Return the (X, Y) coordinate for the center point of the cell that contains the specified text.  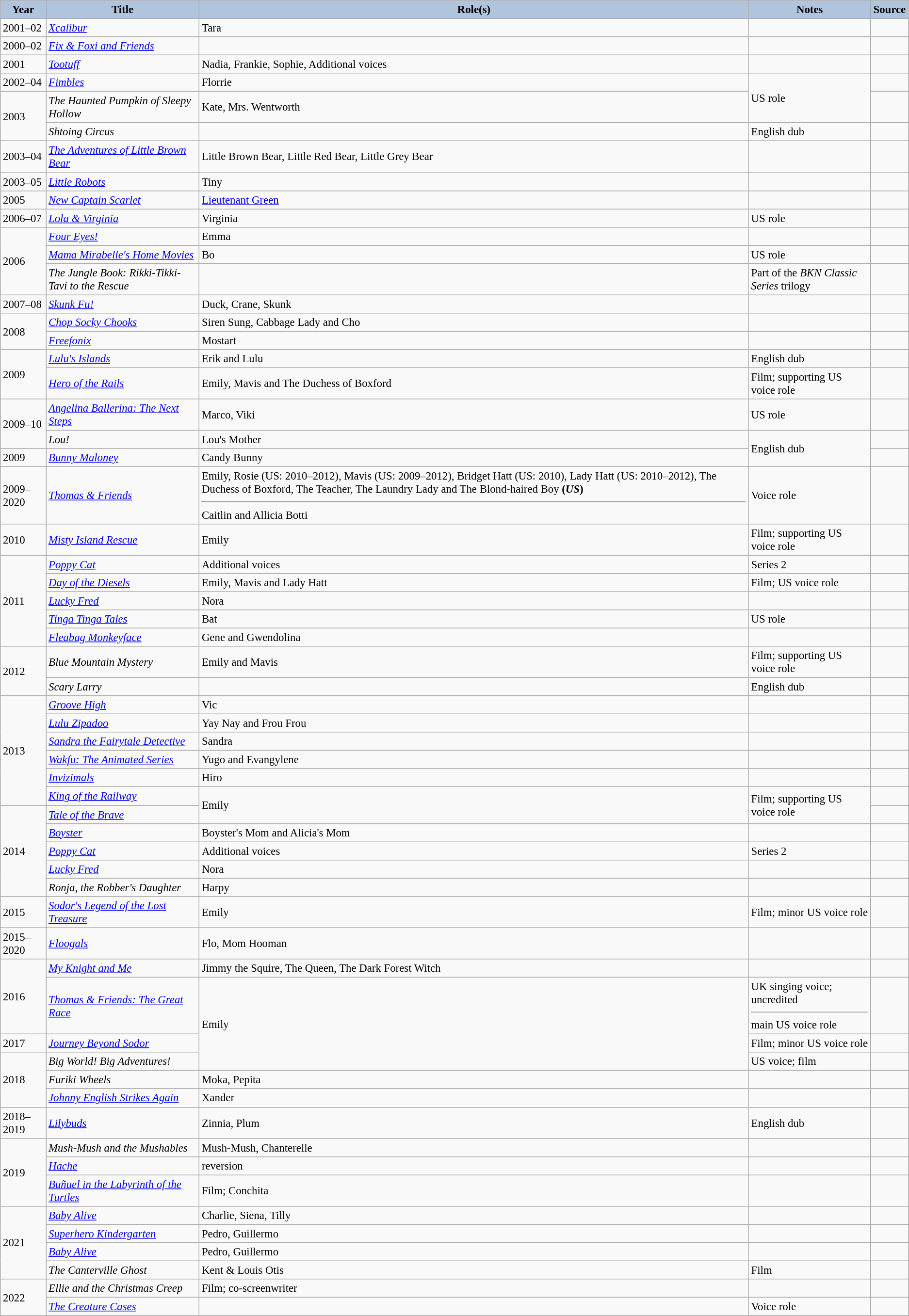
UK singing voice; uncreditedmain US voice role (810, 1006)
Flo, Mom Hooman (474, 944)
Thomas & Friends (123, 496)
Film; Conchita (474, 1191)
2017 (23, 1043)
Duck, Crane, Skunk (474, 304)
Lulu Zipadoo (123, 723)
2021 (23, 1243)
Candy Bunny (474, 458)
Lieutenant Green (474, 200)
Floogals (123, 944)
Moka, Pepita (474, 1080)
Invizimals (123, 778)
Film; co-screenwriter (474, 1288)
Lola & Virginia (123, 218)
Year (23, 10)
Fleabag Monkeyface (123, 637)
Zinnia, Plum (474, 1123)
2002–04 (23, 82)
2000–02 (23, 46)
Siren Sung, Cabbage Lady and Cho (474, 322)
Hache (123, 1166)
2001–02 (23, 28)
2012 (23, 671)
2009–10 (23, 424)
The Adventures of Little Brown Bear (123, 157)
King of the Railway (123, 796)
2006 (23, 261)
Charlie, Siena, Tilly (474, 1216)
The Haunted Pumpkin of Sleepy Hollow (123, 108)
Thomas & Friends: The Great Race (123, 1006)
Role(s) (474, 10)
Little Brown Bear, Little Red Bear, Little Grey Bear (474, 157)
Erik and Lulu (474, 359)
Day of the Diesels (123, 583)
Journey Beyond Sodor (123, 1043)
2007–08 (23, 304)
2016 (23, 997)
2013 (23, 751)
Emily, Mavis and Lady Hatt (474, 583)
US voice; film (810, 1061)
reversion (474, 1166)
Tiny (474, 182)
Xander (474, 1098)
2005 (23, 200)
2010 (23, 539)
Notes (810, 10)
Lilybuds (123, 1123)
Film; US voice role (810, 583)
Source (890, 10)
Freefonix (123, 340)
Big World! Big Adventures! (123, 1061)
Emily, Mavis and The Duchess of Boxford (474, 384)
Bat (474, 619)
New Captain Scarlet (123, 200)
Florrie (474, 82)
2011 (23, 601)
Chop Socky Chooks (123, 322)
Sandra (474, 741)
Little Robots (123, 182)
Emma (474, 236)
Kate, Mrs. Wentworth (474, 108)
2001 (23, 64)
Film (810, 1270)
Wakfu: The Animated Series (123, 760)
Bunny Maloney (123, 458)
Tale of the Brave (123, 815)
The Creature Cases (123, 1307)
Tinga Tinga Tales (123, 619)
2008 (23, 332)
Vic (474, 705)
Harpy (474, 887)
Ronja, the Robber's Daughter (123, 887)
Mush-Mush, Chanterelle (474, 1148)
The Canterville Ghost (123, 1270)
Misty Island Rescue (123, 539)
Part of the BKN Classic Series trilogy (810, 279)
Furiki Wheels (123, 1080)
Mostart (474, 340)
Sandra the Fairytale Detective (123, 741)
Jimmy the Squire, The Queen, The Dark Forest Witch (474, 968)
Mama Mirabelle's Home Movies (123, 255)
2022 (23, 1298)
Marco, Viki (474, 415)
Groove High (123, 705)
2006–07 (23, 218)
2018–2019 (23, 1123)
Blue Mountain Mystery (123, 662)
Boyster's Mom and Alicia's Mom (474, 833)
Fimbles (123, 82)
Ellie and the Christmas Creep (123, 1288)
Yugo and Evangylene (474, 760)
Johnny English Strikes Again (123, 1098)
Kent & Louis Otis (474, 1270)
Lulu's Islands (123, 359)
Scary Larry (123, 687)
2009–2020 (23, 496)
2003–04 (23, 157)
Virginia (474, 218)
2019 (23, 1172)
Angelina Ballerina: The Next Steps (123, 415)
Bo (474, 255)
Fix & Foxi and Friends (123, 46)
Shtoing Circus (123, 132)
Tara (474, 28)
Xcalibur (123, 28)
2003 (23, 116)
Superhero Kindergarten (123, 1234)
2014 (23, 851)
Tootuff (123, 64)
Buñuel in the Labyrinth of the Turtles (123, 1191)
Nadia, Frankie, Sophie, Additional voices (474, 64)
2015 (23, 913)
2018 (23, 1079)
Boyster (123, 833)
The Jungle Book: Rikki-Tikki-Tavi to the Rescue (123, 279)
Mush-Mush and the Mushables (123, 1148)
Four Eyes! (123, 236)
2003–05 (23, 182)
Lou's Mother (474, 440)
Emily and Mavis (474, 662)
Gene and Gwendolina (474, 637)
2015–2020 (23, 944)
Yay Nay and Frou Frou (474, 723)
Skunk Fu! (123, 304)
My Knight and Me (123, 968)
Hero of the Rails (123, 384)
Lou! (123, 440)
Sodor's Legend of the Lost Treasure (123, 913)
Hiro (474, 778)
Title (123, 10)
